Return the (x, y) coordinate for the center point of the cell that contains the specified text.  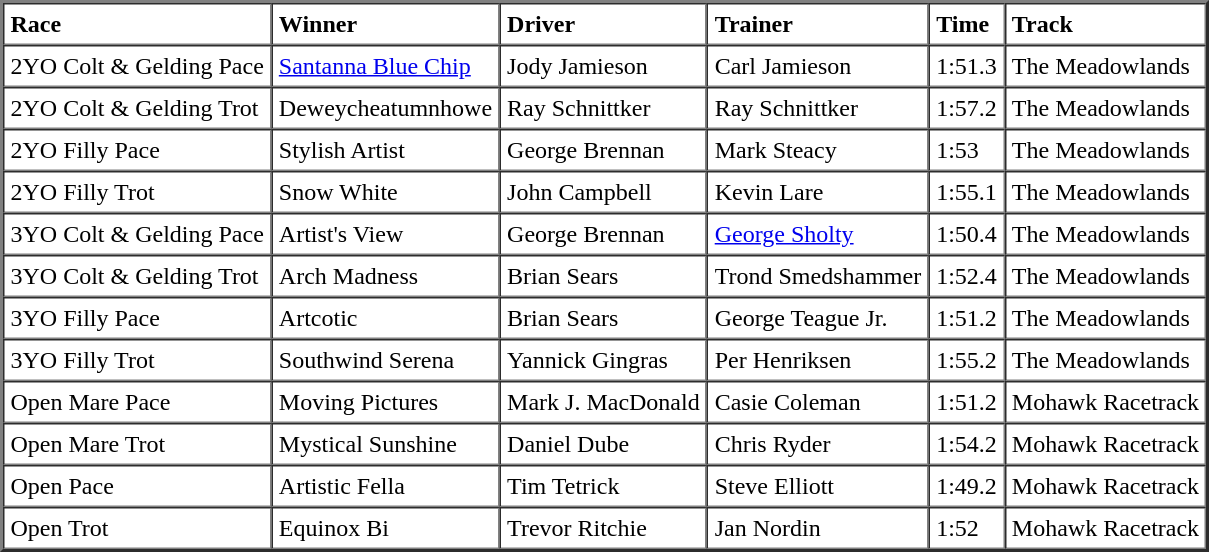
Artist's View (385, 234)
Trond Smedshammer (818, 276)
1:50.4 (967, 234)
1:49.2 (967, 486)
Daniel Dube (604, 444)
Open Mare Pace (137, 402)
Kevin Lare (818, 192)
Trevor Ritchie (604, 528)
Winner (385, 24)
Per Henriksen (818, 360)
Artcotic (385, 318)
Artistic Fella (385, 486)
2YO Colt & Gelding Pace (137, 66)
Mystical Sunshine (385, 444)
Track (1105, 24)
Jody Jamieson (604, 66)
Mark J. MacDonald (604, 402)
Mark Steacy (818, 150)
Driver (604, 24)
2YO Filly Trot (137, 192)
Yannick Gingras (604, 360)
1:54.2 (967, 444)
Southwind Serena (385, 360)
Casie Coleman (818, 402)
Open Trot (137, 528)
3YO Filly Trot (137, 360)
Santanna Blue Chip (385, 66)
Equinox Bi (385, 528)
1:51.3 (967, 66)
Moving Pictures (385, 402)
3YO Colt & Gelding Trot (137, 276)
Race (137, 24)
John Campbell (604, 192)
Trainer (818, 24)
1:55.2 (967, 360)
1:52.4 (967, 276)
Stylish Artist (385, 150)
Deweycheatumnhowe (385, 108)
Chris Ryder (818, 444)
2YO Colt & Gelding Trot (137, 108)
Carl Jamieson (818, 66)
Open Mare Trot (137, 444)
Time (967, 24)
2YO Filly Pace (137, 150)
3YO Filly Pace (137, 318)
1:53 (967, 150)
George Sholty (818, 234)
George Teague Jr. (818, 318)
Arch Madness (385, 276)
3YO Colt & Gelding Pace (137, 234)
Steve Elliott (818, 486)
Tim Tetrick (604, 486)
Open Pace (137, 486)
Snow White (385, 192)
1:52 (967, 528)
1:57.2 (967, 108)
1:55.1 (967, 192)
Jan Nordin (818, 528)
